For the text-containing cell, return its midpoint in [X, Y] coordinate format. 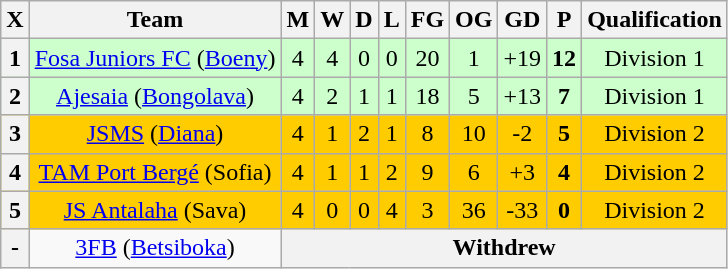
JS Antalaha (Sava) [155, 210]
FG [427, 20]
18 [427, 96]
OG [474, 20]
Team [155, 20]
Fosa Juniors FC (Boeny) [155, 58]
36 [474, 210]
TAM Port Bergé (Sofia) [155, 172]
Qualification [655, 20]
6 [474, 172]
P [564, 20]
M [298, 20]
D [364, 20]
-33 [522, 210]
GD [522, 20]
X [15, 20]
12 [564, 58]
8 [427, 134]
W [332, 20]
-2 [522, 134]
3FB (Betsiboka) [155, 248]
9 [427, 172]
20 [427, 58]
- [15, 248]
L [392, 20]
+3 [522, 172]
10 [474, 134]
Withdrew [504, 248]
Ajesaia (Bongolava) [155, 96]
JSMS (Diana) [155, 134]
7 [564, 96]
+13 [522, 96]
+19 [522, 58]
